Scan for the cell matching the given text and deliver its [X, Y] coordinate at center. 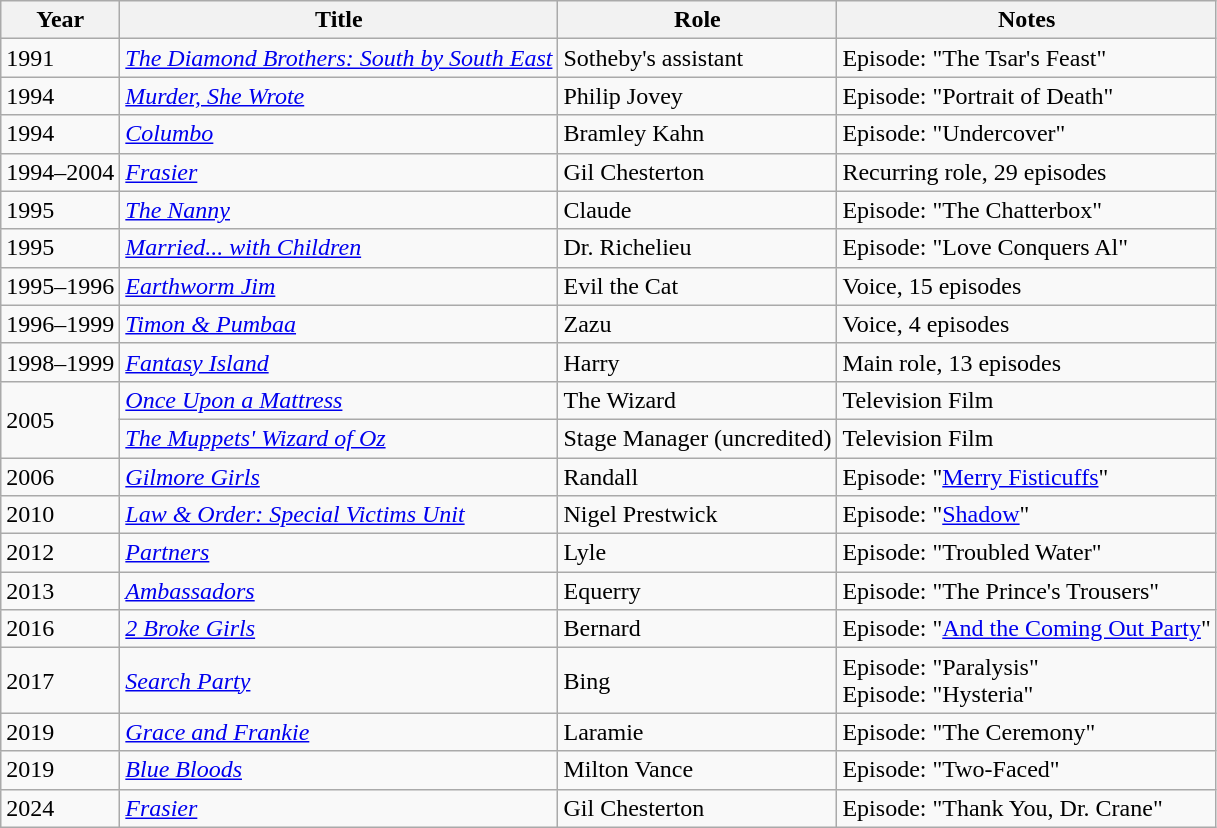
Earthworm Jim [339, 286]
2006 [60, 477]
1995–1996 [60, 286]
Episode: "Portrait of Death" [1026, 96]
Episode: "Two-Faced" [1026, 770]
Main role, 13 episodes [1026, 362]
2005 [60, 419]
Episode: "Paralysis"Episode: "Hysteria" [1026, 680]
Fantasy Island [339, 362]
Episode: "Undercover" [1026, 134]
Bing [698, 680]
2012 [60, 553]
The Diamond Brothers: South by South East [339, 58]
Episode: "Merry Fisticuffs" [1026, 477]
2013 [60, 591]
Role [698, 20]
Partners [339, 553]
Stage Manager (uncredited) [698, 438]
Episode: "Thank You, Dr. Crane" [1026, 808]
2016 [60, 629]
Bramley Kahn [698, 134]
The Wizard [698, 400]
Milton Vance [698, 770]
Sotheby's assistant [698, 58]
2010 [60, 515]
1998–1999 [60, 362]
Timon & Pumbaa [339, 324]
Nigel Prestwick [698, 515]
1996–1999 [60, 324]
The Nanny [339, 210]
Notes [1026, 20]
Episode: "The Prince's Trousers" [1026, 591]
Dr. Richelieu [698, 248]
Equerry [698, 591]
1991 [60, 58]
Harry [698, 362]
Bernard [698, 629]
Randall [698, 477]
2 Broke Girls [339, 629]
Episode: "The Chatterbox" [1026, 210]
Ambassadors [339, 591]
Columbo [339, 134]
Episode: "Troubled Water" [1026, 553]
Episode: "Shadow" [1026, 515]
Grace and Frankie [339, 732]
Evil the Cat [698, 286]
Episode: "The Ceremony" [1026, 732]
Episode: "Love Conquers Al" [1026, 248]
1994–2004 [60, 172]
Episode: "The Tsar's Feast" [1026, 58]
Laramie [698, 732]
Married... with Children [339, 248]
Philip Jovey [698, 96]
Claude [698, 210]
Voice, 4 episodes [1026, 324]
Episode: "And the Coming Out Party" [1026, 629]
Gilmore Girls [339, 477]
Search Party [339, 680]
Recurring role, 29 episodes [1026, 172]
Lyle [698, 553]
The Muppets' Wizard of Oz [339, 438]
Blue Bloods [339, 770]
Title [339, 20]
Voice, 15 episodes [1026, 286]
Law & Order: Special Victims Unit [339, 515]
Once Upon a Mattress [339, 400]
2017 [60, 680]
2024 [60, 808]
Murder, She Wrote [339, 96]
Zazu [698, 324]
Year [60, 20]
